Detect which cell encompasses the target text, then output its (X, Y) center coordinate. 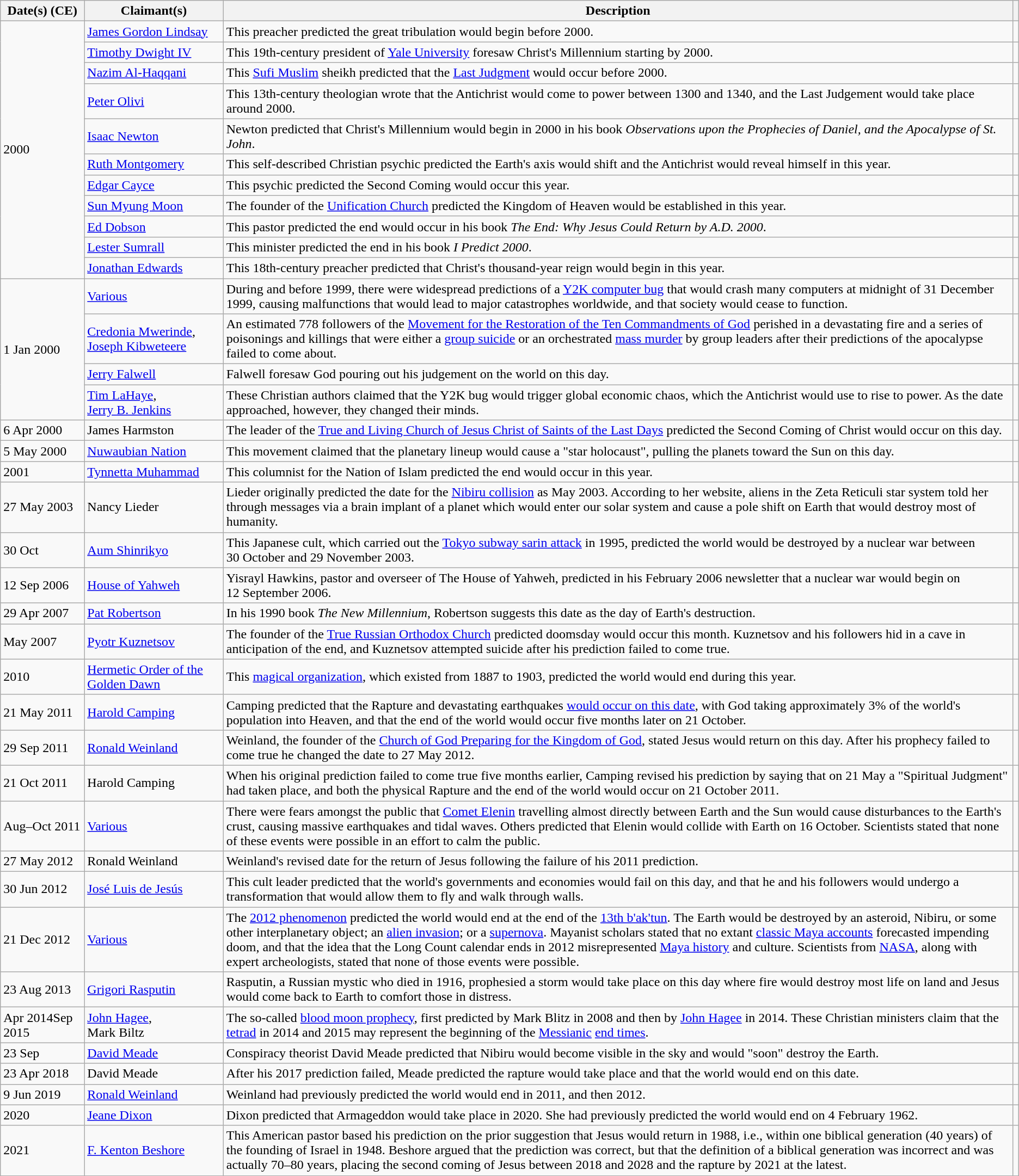
Jonathan Edwards (154, 268)
Timothy Dwight IV (154, 52)
2000 (42, 150)
Grigori Rasputin (154, 989)
This magical organization, which existed from 1887 to 1903, predicted the world would end during this year. (618, 677)
In his 1990 book The New Millennium, Robertson suggests this date as the day of Earth's destruction. (618, 613)
Weinland's revised date for the return of Jesus following the failure of his 2011 prediction. (618, 861)
May 2007 (42, 641)
This Sufi Muslim sheikh predicted that the Last Judgment would occur before 2000. (618, 73)
Weinland had previously predicted the world would end in 2011, and then 2012. (618, 1094)
Pat Robertson (154, 613)
This pastor predicted the end would occur in his book The End: Why Jesus Could Return by A.D. 2000. (618, 226)
Ruth Montgomery (154, 164)
23 Sep (42, 1053)
Date(s) (CE) (42, 11)
Apr 2014Sep 2015 (42, 1025)
27 May 2003 (42, 507)
Nancy Lieder (154, 507)
José Luis de Jesús (154, 889)
This movement claimed that the planetary lineup would cause a "star holocaust", pulling the planets toward the Sun on this day. (618, 451)
Falwell foresaw God pouring out his judgement on the world on this day. (618, 374)
The founder of the Unification Church predicted the Kingdom of Heaven would be established in this year. (618, 206)
Peter Olivi (154, 101)
Hermetic Order of the Golden Dawn (154, 677)
James Gordon Lindsay (154, 32)
The leader of the True and Living Church of Jesus Christ of Saints of the Last Days predicted the Second Coming of Christ would occur on this day. (618, 430)
This self-described Christian psychic predicted the Earth's axis would shift and the Antichrist would reveal himself in this year. (618, 164)
This columnist for the Nation of Islam predicted the end would occur in this year. (618, 472)
29 Sep 2011 (42, 748)
27 May 2012 (42, 861)
House of Yahweh (154, 586)
This 19th-century president of Yale University foresaw Christ's Millennium starting by 2000. (618, 52)
30 Oct (42, 550)
Nuwaubian Nation (154, 451)
23 Aug 2013 (42, 989)
Conspiracy theorist David Meade predicted that Nibiru would become visible in the sky and would "soon" destroy the Earth. (618, 1053)
Credonia Mwerinde, Joseph Kibweteere (154, 339)
Isaac Newton (154, 136)
Sun Myung Moon (154, 206)
6 Apr 2000 (42, 430)
F. Kenton Beshore (154, 1150)
Nazim Al-Haqqani (154, 73)
James Harmston (154, 430)
2010 (42, 677)
Lester Sumrall (154, 247)
21 May 2011 (42, 712)
This minister predicted the end in his book I Predict 2000. (618, 247)
Tynnetta Muhammad (154, 472)
9 Jun 2019 (42, 1094)
After his 2017 prediction failed, Meade predicted the rapture would take place and that the world would end on this date. (618, 1074)
Jerry Falwell (154, 374)
2021 (42, 1150)
Newton predicted that Christ's Millennium would begin in 2000 in his book Observations upon the Prophecies of Daniel, and the Apocalypse of St. John. (618, 136)
Aum Shinrikyo (154, 550)
Dixon predicted that Armageddon would take place in 2020. She had previously predicted the world would end on 4 February 1962. (618, 1115)
This preacher predicted the great tribulation would begin before 2000. (618, 32)
21 Oct 2011 (42, 783)
Tim LaHaye,Jerry B. Jenkins (154, 403)
1 Jan 2000 (42, 349)
Claimant(s) (154, 11)
Pyotr Kuznetsov (154, 641)
12 Sep 2006 (42, 586)
23 Apr 2018 (42, 1074)
Aug–Oct 2011 (42, 826)
Jeane Dixon (154, 1115)
21 Dec 2012 (42, 939)
2001 (42, 472)
Ed Dobson (154, 226)
30 Jun 2012 (42, 889)
This psychic predicted the Second Coming would occur this year. (618, 185)
Description (618, 11)
John Hagee,Mark Biltz (154, 1025)
This 18th-century preacher predicted that Christ's thousand-year reign would begin in this year. (618, 268)
2020 (42, 1115)
5 May 2000 (42, 451)
Edgar Cayce (154, 185)
29 Apr 2007 (42, 613)
